Find where the given text appears and provide that cell's center as (X, Y) coordinate. 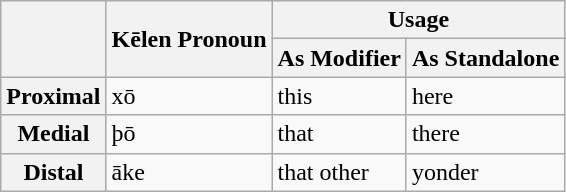
there (485, 134)
here (485, 96)
Distal (54, 172)
yonder (485, 172)
āke (189, 172)
that other (339, 172)
As Modifier (339, 58)
Usage (418, 20)
Kēlen Pronoun (189, 39)
that (339, 134)
As Standalone (485, 58)
Proximal (54, 96)
this (339, 96)
Medial (54, 134)
þō (189, 134)
xō (189, 96)
